Return [X, Y] of the center of cell containing provided text 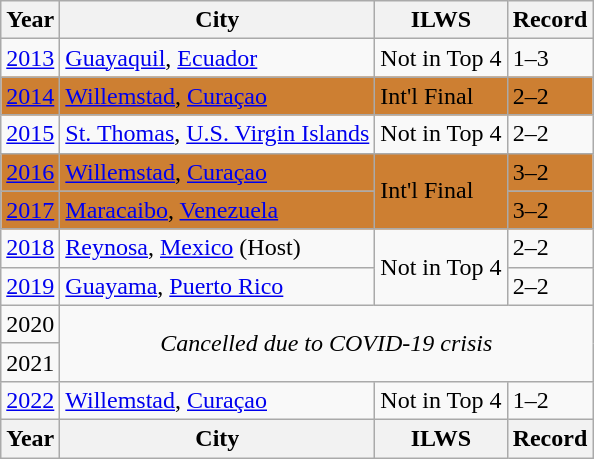
2016 [30, 172]
2019 [30, 286]
Cancelled due to COVID-19 crisis [326, 343]
2017 [30, 210]
1–2 [550, 400]
2018 [30, 248]
2015 [30, 134]
2021 [30, 362]
Reynosa, Mexico (Host) [218, 248]
Guayama, Puerto Rico [218, 286]
1–3 [550, 58]
2022 [30, 400]
2013 [30, 58]
Guayaquil, Ecuador [218, 58]
Maracaibo, Venezuela [218, 210]
2020 [30, 324]
St. Thomas, U.S. Virgin Islands [218, 134]
2014 [30, 96]
